Find where the given text appears and provide that cell's center as (x, y) coordinate. 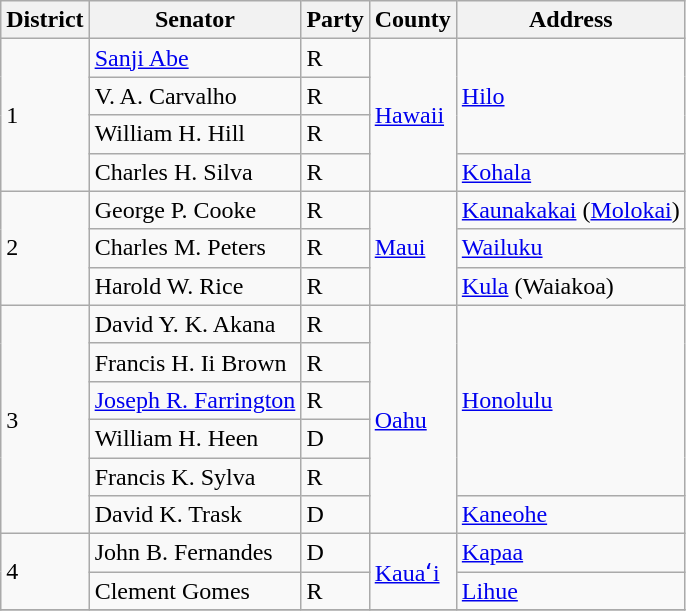
Address (570, 20)
Kapaa (570, 553)
Joseph R. Farrington (195, 400)
John B. Fernandes (195, 553)
Kula (Waiakoa) (570, 286)
William H. Hill (195, 134)
3 (45, 419)
Charles H. Silva (195, 172)
Kohala (570, 172)
Kaunakakai (Molokai) (570, 210)
Honolulu (570, 400)
Harold W. Rice (195, 286)
Party (335, 20)
Francis K. Sylva (195, 477)
Hawaii (412, 115)
1 (45, 115)
David Y. K. Akana (195, 324)
David K. Trask (195, 515)
Oahu (412, 419)
Sanji Abe (195, 58)
Charles M. Peters (195, 248)
Senator (195, 20)
Hilo (570, 96)
Clement Gomes (195, 591)
Kaneohe (570, 515)
Francis H. Ii Brown (195, 362)
V. A. Carvalho (195, 96)
William H. Heen (195, 438)
Lihue (570, 591)
County (412, 20)
4 (45, 572)
Maui (412, 248)
Kauaʻi (412, 572)
Wailuku (570, 248)
2 (45, 248)
George P. Cooke (195, 210)
District (45, 20)
